Return [X, Y] of the center of cell containing provided text 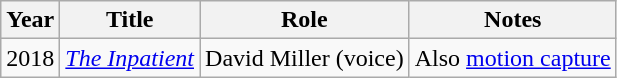
Title [130, 20]
Also motion capture [512, 58]
2018 [30, 58]
The Inpatient [130, 58]
David Miller (voice) [305, 58]
Year [30, 20]
Role [305, 20]
Notes [512, 20]
